From the cell containing the given text, extract its center point as [x, y] coordinate. 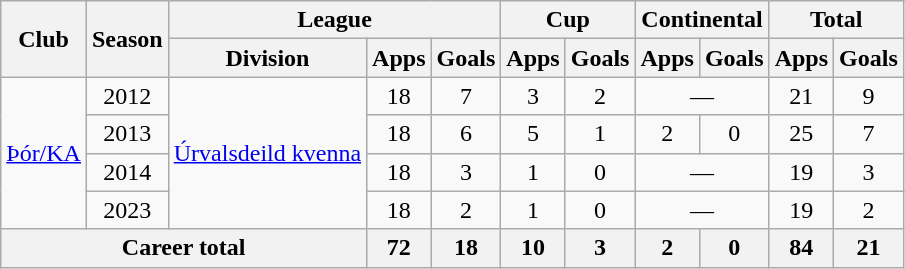
25 [801, 134]
2012 [127, 96]
Þór/KA [44, 153]
5 [533, 134]
Season [127, 39]
Úrvalsdeild kvenna [267, 153]
6 [466, 134]
Club [44, 39]
84 [801, 248]
Continental [702, 20]
2023 [127, 210]
2014 [127, 172]
10 [533, 248]
League [334, 20]
Division [267, 58]
Cup [568, 20]
Career total [184, 248]
72 [399, 248]
2013 [127, 134]
Total [836, 20]
9 [869, 96]
